Find where the given text appears and provide that cell's center as (x, y) coordinate. 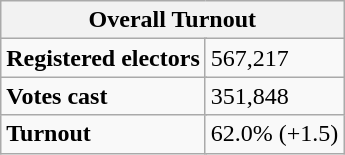
Overall Turnout (172, 20)
62.0% (+1.5) (274, 134)
Votes cast (104, 96)
567,217 (274, 58)
Turnout (104, 134)
351,848 (274, 96)
Registered electors (104, 58)
